Search for the cell housing the specified text and yield its (X, Y) center coordinate. 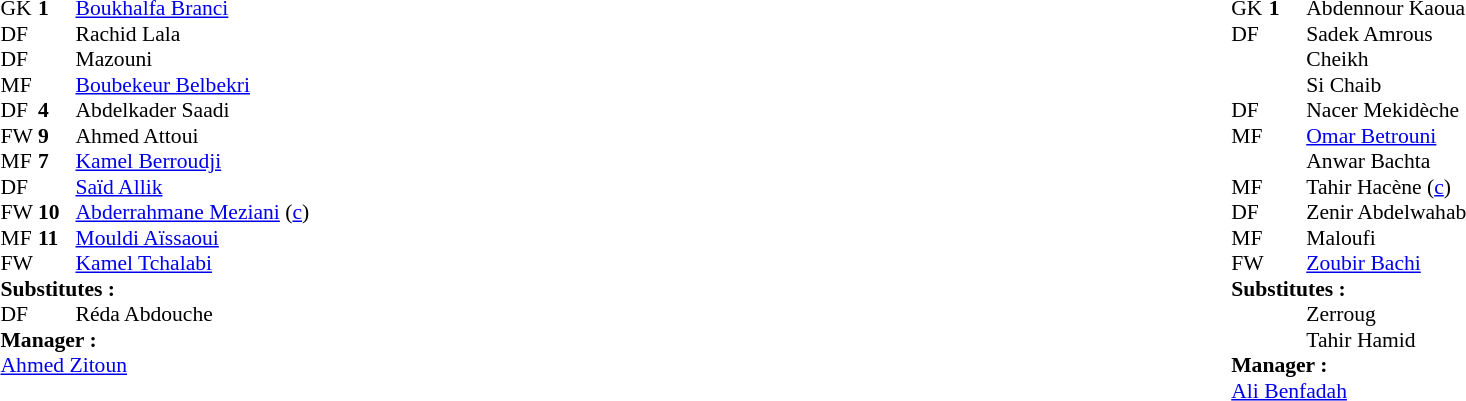
Abderrahmane Meziani (c) (226, 213)
4 (57, 111)
10 (57, 213)
Saïd Allik (226, 187)
Manager : (188, 340)
Boubekeur Belbekri (226, 85)
9 (57, 136)
Réda Abdouche (226, 315)
11 (57, 238)
Ahmed Zitoun (188, 365)
Kamel Tchalabi (226, 263)
Substitutes : (188, 289)
Mouldi Aïssaoui (226, 238)
Ahmed Attoui (226, 136)
Rachid Lala (226, 34)
Mazouni (226, 59)
7 (57, 161)
Abdelkader Saadi (226, 111)
Kamel Berroudji (226, 161)
